Return the [x, y] coordinate for the center point of the cell that contains the specified text.  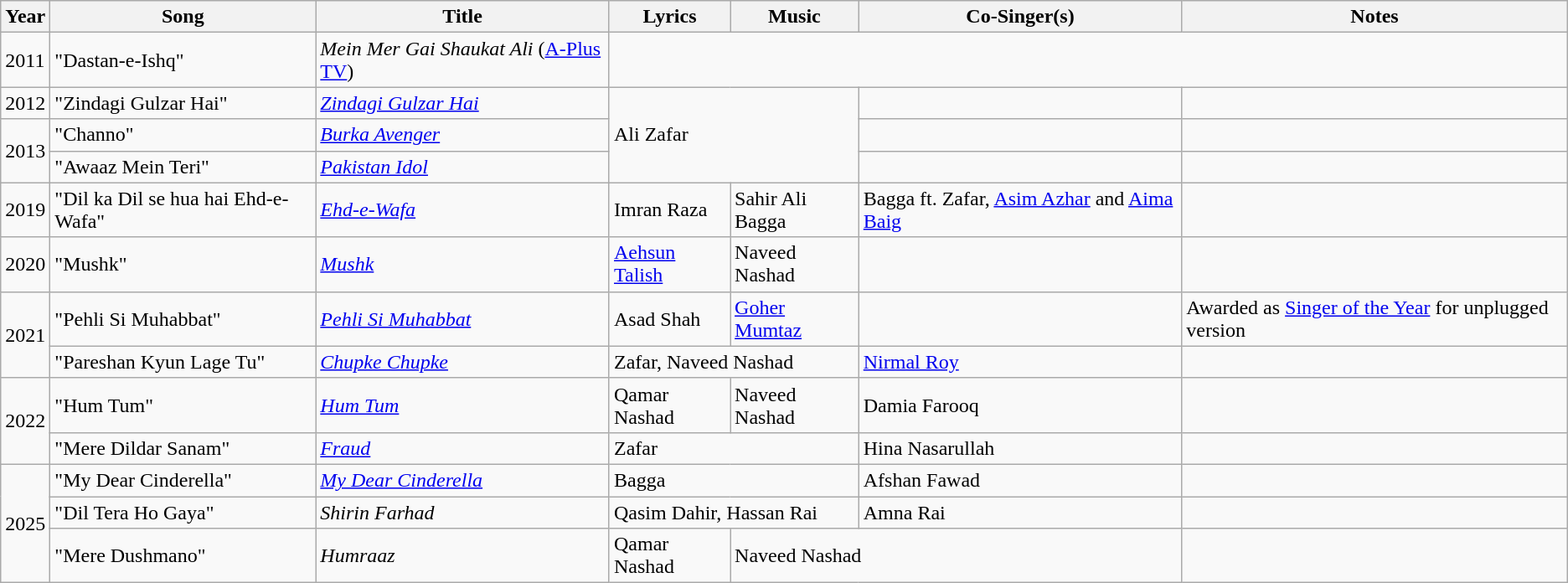
2013 [25, 151]
Goher Mumtaz [795, 318]
Ali Zafar [734, 135]
2021 [25, 335]
Mein Mer Gai Shaukat Ali (A-Plus TV) [462, 60]
Song [183, 17]
"Dil ka Dil se hua hai Ehd-e-Wafa" [183, 209]
Amna Rai [1020, 512]
"Awaaz Mein Teri" [183, 167]
Asad Shah [669, 318]
"Pehli Si Muhabbat" [183, 318]
"Mushk" [183, 265]
2025 [25, 523]
Fraud [462, 448]
Bagga ft. Zafar, Asim Azhar and Aima Baig [1020, 209]
Title [462, 17]
Co-Singer(s) [1020, 17]
Shirin Farhad [462, 512]
2011 [25, 60]
Qasim Dahir, Hassan Rai [734, 512]
Imran Raza [669, 209]
Bagga [734, 480]
Music [795, 17]
Pehli Si Muhabbat [462, 318]
"Dil Tera Ho Gaya" [183, 512]
Zafar, Naveed Nashad [734, 362]
Zindagi Gulzar Hai [462, 103]
Lyrics [669, 17]
Year [25, 17]
Hum Tum [462, 405]
2022 [25, 420]
Damia Farooq [1020, 405]
Ehd-e-Wafa [462, 209]
"Zindagi Gulzar Hai" [183, 103]
Zafar [734, 448]
Hina Nasarullah [1020, 448]
2019 [25, 209]
Humraaz [462, 556]
Awarded as Singer of the Year for unplugged version [1375, 318]
Sahir Ali Bagga [795, 209]
Aehsun Talish [669, 265]
Afshan Fawad [1020, 480]
Chupke Chupke [462, 362]
Pakistan Idol [462, 167]
2020 [25, 265]
"My Dear Cinderella" [183, 480]
"Dastan-e-Ishq" [183, 60]
"Mere Dushmano" [183, 556]
Nirmal Roy [1020, 362]
Burka Avenger [462, 135]
"Hum Tum" [183, 405]
"Mere Dildar Sanam" [183, 448]
My Dear Cinderella [462, 480]
"Channo" [183, 135]
"Pareshan Kyun Lage Tu" [183, 362]
2012 [25, 103]
Mushk [462, 265]
Notes [1375, 17]
